Identify which cell holds the provided text, then report its [x, y] central coordinate. 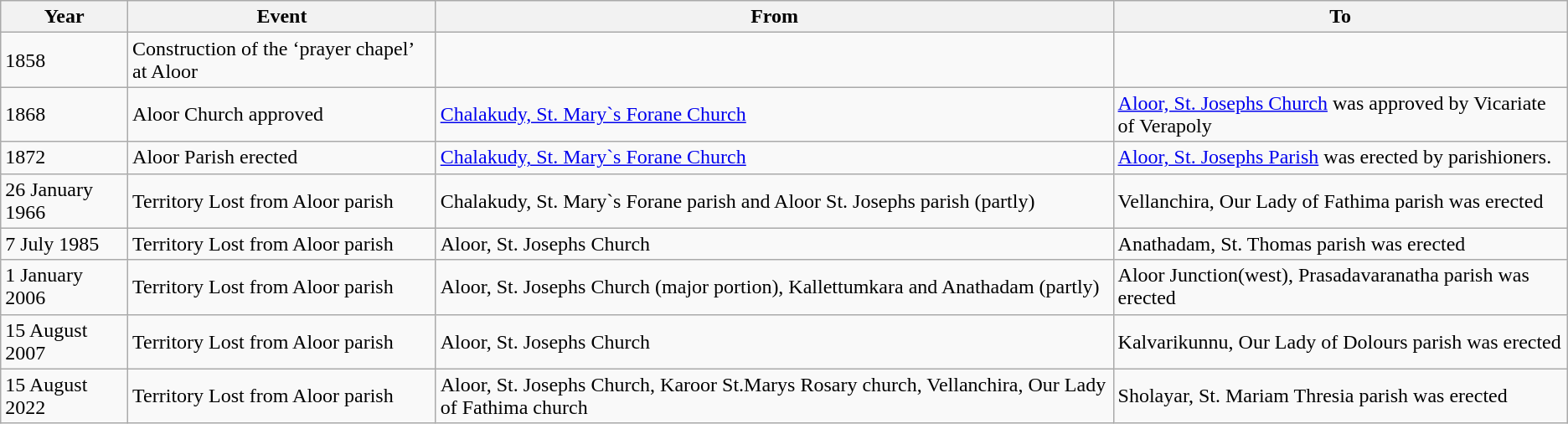
Aloor Parish erected [282, 158]
Aloor, St. Josephs Church was approved by Vicariate of Verapoly [1340, 114]
1858 [64, 60]
Aloor Church approved [282, 114]
1872 [64, 158]
Aloor, St. Josephs Parish was erected by parishioners. [1340, 158]
Event [282, 17]
Anathadam, St. Thomas parish was erected [1340, 244]
15 August 2007 [64, 342]
Aloor, St. Josephs Church, Karoor St.Marys Rosary church, Vellanchira, Our Lady of Fathima church [774, 396]
Kalvarikunnu, Our Lady of Dolours parish was erected [1340, 342]
Vellanchira, Our Lady of Fathima parish was erected [1340, 201]
15 August 2022 [64, 396]
Construction of the ‘prayer chapel’ at Aloor [282, 60]
26 January 1966 [64, 201]
1868 [64, 114]
Year [64, 17]
Aloor Junction(west), Prasadavaranatha parish was erected [1340, 287]
From [774, 17]
To [1340, 17]
Aloor, St. Josephs Church (major portion), Kallettumkara and Anathadam (partly) [774, 287]
Sholayar, St. Mariam Thresia parish was erected [1340, 396]
7 July 1985 [64, 244]
1 January 2006 [64, 287]
Chalakudy, St. Mary`s Forane parish and Aloor St. Josephs parish (partly) [774, 201]
